Locate the cell with the specified text and output its (x, y) center coordinate. 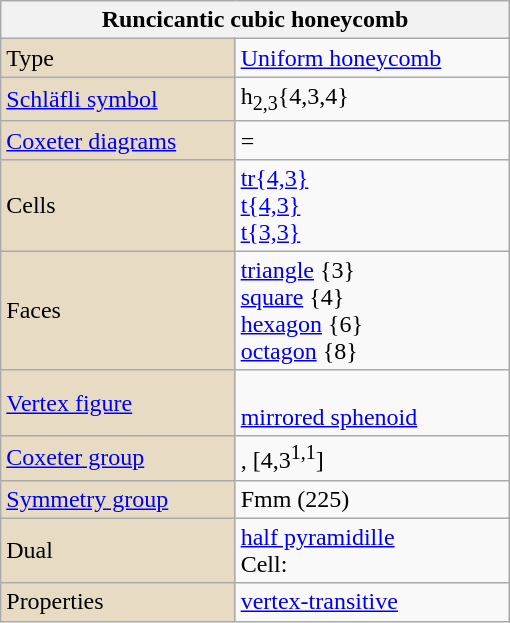
Symmetry group (118, 499)
Coxeter group (118, 458)
tr{4,3} t{4,3} t{3,3} (372, 205)
mirrored sphenoid (372, 402)
half pyramidilleCell: (372, 550)
Type (118, 58)
Uniform honeycomb (372, 58)
triangle {3}square {4}hexagon {6}octagon {8} (372, 310)
Coxeter diagrams (118, 140)
, [4,31,1] (372, 458)
Cells (118, 205)
h2,3{4,3,4} (372, 99)
Runcicantic cubic honeycomb (255, 20)
Fmm (225) (372, 499)
Vertex figure (118, 402)
Dual (118, 550)
= (372, 140)
vertex-transitive (372, 602)
Properties (118, 602)
Schläfli symbol (118, 99)
Faces (118, 310)
